Return the [X, Y] coordinate for the center point of the cell that contains the specified text.  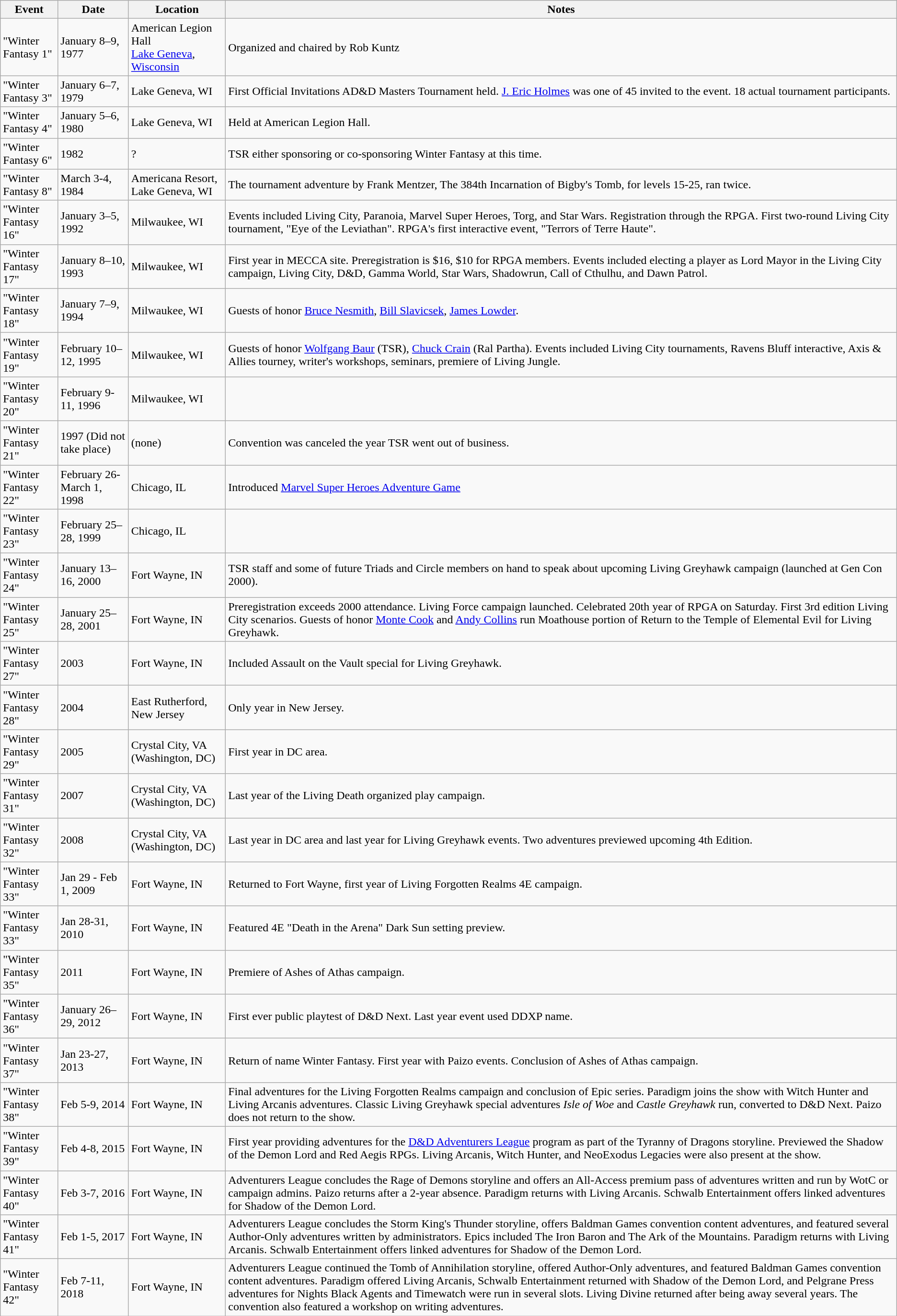
Organized and chaired by Rob Kuntz [562, 47]
2011 [93, 972]
"Winter Fantasy 37" [29, 1060]
"Winter Fantasy 35" [29, 972]
2003 [93, 664]
"Winter Fantasy 25" [29, 619]
Location [177, 10]
Introduced Marvel Super Heroes Adventure Game [562, 487]
March 3-4, 1984 [93, 185]
"Winter Fantasy 42" [29, 1288]
"Winter Fantasy 21" [29, 443]
1997 (Did not take place) [93, 443]
"Winter Fantasy 19" [29, 355]
(none) [177, 443]
Last year in DC area and last year for Living Greyhawk events. Two adventures previewed upcoming 4th Edition. [562, 840]
East Rutherford, New Jersey [177, 708]
January 8–10, 1993 [93, 266]
"Winter Fantasy 32" [29, 840]
"Winter Fantasy 4" [29, 123]
Feb 1-5, 2017 [93, 1237]
"Winter Fantasy 6" [29, 153]
Held at American Legion Hall. [562, 123]
"Winter Fantasy 38" [29, 1104]
"Winter Fantasy 31" [29, 796]
January 13–16, 2000 [93, 575]
January 6–7, 1979 [93, 91]
February 26-March 1, 1998 [93, 487]
January 26–29, 2012 [93, 1016]
2008 [93, 840]
Feb 5-9, 2014 [93, 1104]
Only year in New Jersey. [562, 708]
Returned to Fort Wayne, first year of Living Forgotten Realms 4E campaign. [562, 884]
Jan 29 - Feb 1, 2009 [93, 884]
"Winter Fantasy 16" [29, 222]
Jan 28-31, 2010 [93, 928]
American Legion HallLake Geneva, Wisconsin [177, 47]
2005 [93, 752]
"Winter Fantasy 28" [29, 708]
"Winter Fantasy 22" [29, 487]
Convention was canceled the year TSR went out of business. [562, 443]
"Winter Fantasy 1" [29, 47]
"Winter Fantasy 3" [29, 91]
The tournament adventure by Frank Mentzer, The 384th Incarnation of Bigby's Tomb, for levels 15-25, ran twice. [562, 185]
First year in DC area. [562, 752]
"Winter Fantasy 39" [29, 1148]
2004 [93, 708]
January 25–28, 2001 [93, 619]
"Winter Fantasy 27" [29, 664]
2007 [93, 796]
"Winter Fantasy 20" [29, 399]
First Official Invitations AD&D Masters Tournament held. J. Eric Holmes was one of 45 invited to the event. 18 actual tournament participants. [562, 91]
1982 [93, 153]
Featured 4E "Death in the Arena" Dark Sun setting preview. [562, 928]
Americana Resort, Lake Geneva, WI [177, 185]
"Winter Fantasy 8" [29, 185]
January 7–9, 1994 [93, 310]
Included Assault on the Vault special for Living Greyhawk. [562, 664]
Feb 4-8, 2015 [93, 1148]
"Winter Fantasy 29" [29, 752]
Return of name Winter Fantasy. First year with Paizo events. Conclusion of Ashes of Athas campaign. [562, 1060]
Event [29, 10]
"Winter Fantasy 23" [29, 531]
Guests of honor Bruce Nesmith, Bill Slavicsek, James Lowder. [562, 310]
Date [93, 10]
Feb 3-7, 2016 [93, 1193]
February 9-11, 1996 [93, 399]
"Winter Fantasy 24" [29, 575]
"Winter Fantasy 36" [29, 1016]
TSR staff and some of future Triads and Circle members on hand to speak about upcoming Living Greyhawk campaign (launched at Gen Con 2000). [562, 575]
Last year of the Living Death organized play campaign. [562, 796]
"Winter Fantasy 17" [29, 266]
First ever public playtest of D&D Next. Last year event used DDXP name. [562, 1016]
TSR either sponsoring or co-sponsoring Winter Fantasy at this time. [562, 153]
February 10–12, 1995 [93, 355]
January 5–6, 1980 [93, 123]
January 8–9, 1977 [93, 47]
"Winter Fantasy 41" [29, 1237]
Notes [562, 10]
? [177, 153]
Jan 23-27, 2013 [93, 1060]
Feb 7-11, 2018 [93, 1288]
February 25–28, 1999 [93, 531]
January 3–5, 1992 [93, 222]
"Winter Fantasy 40" [29, 1193]
"Winter Fantasy 18" [29, 310]
Premiere of Ashes of Athas campaign. [562, 972]
